Extract the (X, Y) coordinate from the center of the cell holding the provided text.  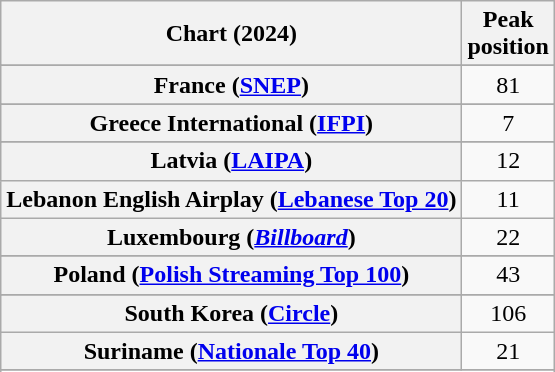
22 (508, 237)
12 (508, 161)
Suriname (Nationale Top 40) (232, 351)
Chart (2024) (232, 34)
Poland (Polish Streaming Top 100) (232, 275)
Luxembourg (Billboard) (232, 237)
Peakposition (508, 34)
South Korea (Circle) (232, 313)
81 (508, 85)
43 (508, 275)
Lebanon English Airplay (Lebanese Top 20) (232, 199)
21 (508, 351)
106 (508, 313)
Latvia (LAIPA) (232, 161)
France (SNEP) (232, 85)
7 (508, 123)
Greece International (IFPI) (232, 123)
11 (508, 199)
